Identify which cell holds the provided text, then report its [x, y] central coordinate. 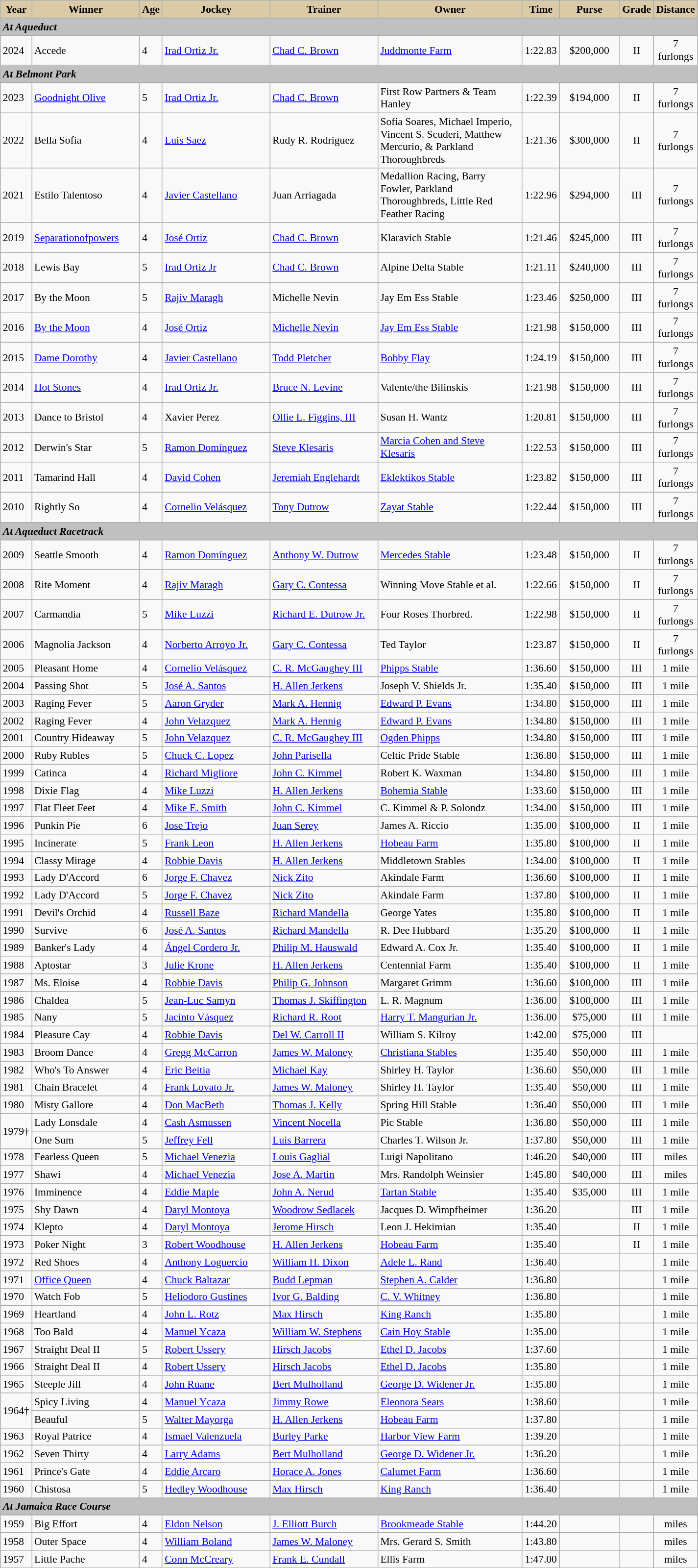
Frank Lovato Jr. [216, 1088]
1958 [16, 1542]
1976 [16, 1193]
2022 [16, 140]
Margaret Grimm [450, 983]
Hedley Woodhouse [216, 1489]
Luis Saez [216, 140]
Ismael Valenzuela [216, 1437]
Separationofpowers [86, 238]
Calumet Farm [450, 1472]
Norberto Arroyo Jr. [216, 645]
1975 [16, 1210]
Chuck Baltazar [216, 1280]
At Belmont Park [349, 75]
Royal Patrice [86, 1437]
Ollie L. Figgins, III [324, 418]
Heartland [86, 1315]
1983 [16, 1053]
Winning Move Stable et al. [450, 585]
Chistosa [86, 1489]
1:22.44 [541, 508]
$200,000 [590, 50]
Country Hideaway [86, 738]
William H. Dixon [324, 1262]
Age [151, 9]
Purse [590, 9]
Red Shoes [86, 1262]
1965 [16, 1385]
Hot Stones [86, 387]
J. Elliott Burch [324, 1524]
William S. Kilroy [450, 1035]
John A. Nerud [324, 1193]
Robert Woodhouse [216, 1245]
John L. Rotz [216, 1315]
Jockey [216, 9]
Ruby Rubles [86, 756]
Mrs. Gerard S. Smith [450, 1542]
Nany [86, 1018]
2000 [16, 756]
Charles T. Wilson Jr. [450, 1140]
1977 [16, 1175]
Juddmonte Farm [450, 50]
One Sum [86, 1140]
Little Pache [86, 1559]
2021 [16, 195]
Dixie Flag [86, 791]
Brookmeade Stable [450, 1524]
C. Kimmel & P. Solondz [450, 808]
1:42.00 [541, 1035]
Who's To Answer [86, 1070]
At Jamaica Race Course [349, 1507]
R. Dee Hubbard [450, 930]
Lady Lonsdale [86, 1122]
Year [16, 9]
1971 [16, 1280]
1:22.53 [541, 447]
1970 [16, 1297]
2011 [16, 477]
$294,000 [590, 195]
Burley Parke [324, 1437]
Seattle Smooth [86, 555]
2017 [16, 298]
Robert K. Waxman [450, 773]
1:22.98 [541, 615]
1:45.80 [541, 1175]
Lewis Bay [86, 268]
$245,000 [590, 238]
Cash Asmussen [216, 1122]
Cain Hoy Stable [450, 1332]
Catinca [86, 773]
$35,000 [590, 1193]
$300,000 [590, 140]
1962 [16, 1454]
Susan H. Wantz [450, 418]
Zayat Stable [450, 508]
Spring Hill Stable [450, 1105]
Estilo Talentoso [86, 195]
Juan Arriagada [324, 195]
1973 [16, 1245]
Magnolia Jackson [86, 645]
2006 [16, 645]
Frank E. Cundall [324, 1559]
Classy Mirage [86, 861]
1:43.80 [541, 1542]
1:44.20 [541, 1524]
1967 [16, 1349]
1974 [16, 1227]
1968 [16, 1332]
Passing Shot [86, 686]
Adele L. Rand [450, 1262]
1980 [16, 1105]
Del W. Carroll II [324, 1035]
1966 [16, 1367]
1:22.39 [541, 98]
Vincent Nocella [324, 1122]
2001 [16, 738]
Shy Dawn [86, 1210]
Aptostar [86, 966]
1972 [16, 1262]
1:22.66 [541, 585]
$240,000 [590, 268]
Bruce N. Levine [324, 387]
2016 [16, 327]
1:23.82 [541, 477]
Leon J. Hekimian [450, 1227]
Carmandia [86, 615]
1986 [16, 1000]
1985 [16, 1018]
Jose A. Martin [324, 1175]
2023 [16, 98]
1:23.48 [541, 555]
Broom Dance [86, 1053]
1989 [16, 948]
Harbor View Farm [450, 1437]
1984 [16, 1035]
1981 [16, 1088]
2018 [16, 268]
Dance to Bristol [86, 418]
At Aqueduct [349, 27]
2008 [16, 585]
C. V. Whitney [450, 1297]
1994 [16, 861]
1963 [16, 1437]
Gregg McCarron [216, 1053]
Richard E. Dutrow Jr. [324, 615]
Prince's Gate [86, 1472]
Jimmy Rowe [324, 1402]
2012 [16, 447]
Walter Mayorga [216, 1419]
Mike E. Smith [216, 808]
Middletown Stables [450, 861]
George Yates [450, 913]
At Aqueduct Racetrack [349, 531]
1999 [16, 773]
1964† [16, 1411]
Bella Sofia [86, 140]
Four Roses Thorbred. [450, 615]
1:21.46 [541, 238]
Aaron Gryder [216, 703]
Luis Barrera [324, 1140]
Misty Gallore [86, 1105]
Irad Ortiz Jr [216, 268]
Russell Baze [216, 913]
1990 [16, 930]
Christiana Stables [450, 1053]
James A. Riccio [450, 826]
Rudy R. Rodriguez [324, 140]
Tartan Stable [450, 1193]
Owner [450, 9]
Klaravich Stable [450, 238]
John Parisella [324, 756]
1:33.60 [541, 791]
2004 [16, 686]
Eddie Maple [216, 1193]
Jerome Hirsch [324, 1227]
Survive [86, 930]
Pleasure Cay [86, 1035]
Jeffrey Fell [216, 1140]
1:23.87 [541, 645]
Mercedes Stable [450, 555]
Jacques D. Wimpfheimer [450, 1210]
Outer Space [86, 1542]
1:24.19 [541, 358]
Office Queen [86, 1280]
1978 [16, 1157]
Chuck C. Lopez [216, 756]
Xavier Perez [216, 418]
John Ruane [216, 1385]
Philip M. Hauswald [324, 948]
Jacinto Vásquez [216, 1018]
1:37.60 [541, 1349]
1:21.36 [541, 140]
1:20.81 [541, 418]
William W. Stephens [324, 1332]
Louis Gaglial [324, 1157]
Jose Trejo [216, 826]
1993 [16, 878]
Bohemia Stable [450, 791]
Punkin Pie [86, 826]
2002 [16, 721]
Rightly So [86, 508]
Conn McCreary [216, 1559]
L. R. Magnum [450, 1000]
Fearless Queen [86, 1157]
1:47.00 [541, 1559]
Devil's Orchid [86, 913]
Jean-Luc Samyn [216, 1000]
Chaldea [86, 1000]
1:22.83 [541, 50]
Valente/the Bilinskis [450, 387]
Imminence [86, 1193]
Too Bald [86, 1332]
2019 [16, 238]
Juan Serey [324, 826]
Richard R. Root [324, 1018]
1:39.20 [541, 1437]
Joseph V. Shields Jr. [450, 686]
1997 [16, 808]
Pleasant Home [86, 669]
Eric Beitia [216, 1070]
2003 [16, 703]
Phipps Stable [450, 669]
Ogden Phipps [450, 738]
2009 [16, 555]
Eddie Arcaro [216, 1472]
1:23.46 [541, 298]
1987 [16, 983]
Accede [86, 50]
1969 [16, 1315]
Alpine Delta Stable [450, 268]
1:21.11 [541, 268]
Watch Fob [86, 1297]
Luigi Napolitano [450, 1157]
2024 [16, 50]
1995 [16, 843]
Dame Dorothy [86, 358]
Eldon Nelson [216, 1524]
Distance [676, 9]
1:38.60 [541, 1402]
David Cohen [216, 477]
1996 [16, 826]
Heliodoro Gustines [216, 1297]
1959 [16, 1524]
Ángel Cordero Jr. [216, 948]
Pic Stable [450, 1122]
1:46.20 [541, 1157]
2005 [16, 669]
Ivor G. Balding [324, 1297]
Centennial Farm [450, 966]
Todd Pletcher [324, 358]
2014 [16, 387]
Trainer [324, 9]
Winner [86, 9]
William Boland [216, 1542]
Incinerate [86, 843]
Philip G. Johnson [324, 983]
Eleonora Sears [450, 1402]
Richard Migliore [216, 773]
1991 [16, 913]
Tony Dutrow [324, 508]
Thomas J. Kelly [324, 1105]
Shawi [86, 1175]
Marcia Cohen and Steve Klesaris [450, 447]
$194,000 [590, 98]
Tamarind Hall [86, 477]
1992 [16, 896]
Ted Taylor [450, 645]
Big Effort [86, 1524]
Larry Adams [216, 1454]
Ellis Farm [450, 1559]
Harry T. Mangurian Jr. [450, 1018]
Stephen A. Calder [450, 1280]
1960 [16, 1489]
1988 [16, 966]
Medallion Racing, Barry Fowler, Parkland Thoroughbreds, Little Red Feather Racing [450, 195]
Jeremiah Englehardt [324, 477]
1957 [16, 1559]
Derwin's Star [86, 447]
Goodnight Olive [86, 98]
Celtic Pride Stable [450, 756]
Spicy Living [86, 1402]
Grade [637, 9]
1982 [16, 1070]
Frank Leon [216, 843]
Don MacBeth [216, 1105]
Edward A. Cox Jr. [450, 948]
Chain Bracelet [86, 1088]
Beauful [86, 1419]
Thomas J. Skiffington [324, 1000]
Anthony W. Dutrow [324, 555]
First Row Partners & Team Hanley [450, 98]
Klepto [86, 1227]
Time [541, 9]
2007 [16, 615]
Julie Krone [216, 966]
Anthony Loguercio [216, 1262]
1979† [16, 1131]
Seven Thirty [86, 1454]
1998 [16, 791]
2013 [16, 418]
Mrs. Randolph Weinsier [450, 1175]
2015 [16, 358]
Woodrow Sedlacek [324, 1210]
Rite Moment [86, 585]
Eklektikos Stable [450, 477]
Ms. Eloise [86, 983]
Steve Klesaris [324, 447]
$250,000 [590, 298]
Steeple Jill [86, 1385]
Banker's Lady [86, 948]
Sofia Soares, Michael Imperio, Vincent S. Scuderi, Matthew Mercurio, & Parkland Thoroughbreds [450, 140]
1961 [16, 1472]
Bobby Flay [450, 358]
Horace A. Jones [324, 1472]
1:22.96 [541, 195]
Flat Fleet Feet [86, 808]
Budd Lepman [324, 1280]
2010 [16, 508]
Michael Kay [324, 1070]
Poker Night [86, 1245]
1:35.20 [541, 930]
